For the text-containing cell, return its midpoint in (X, Y) coordinate format. 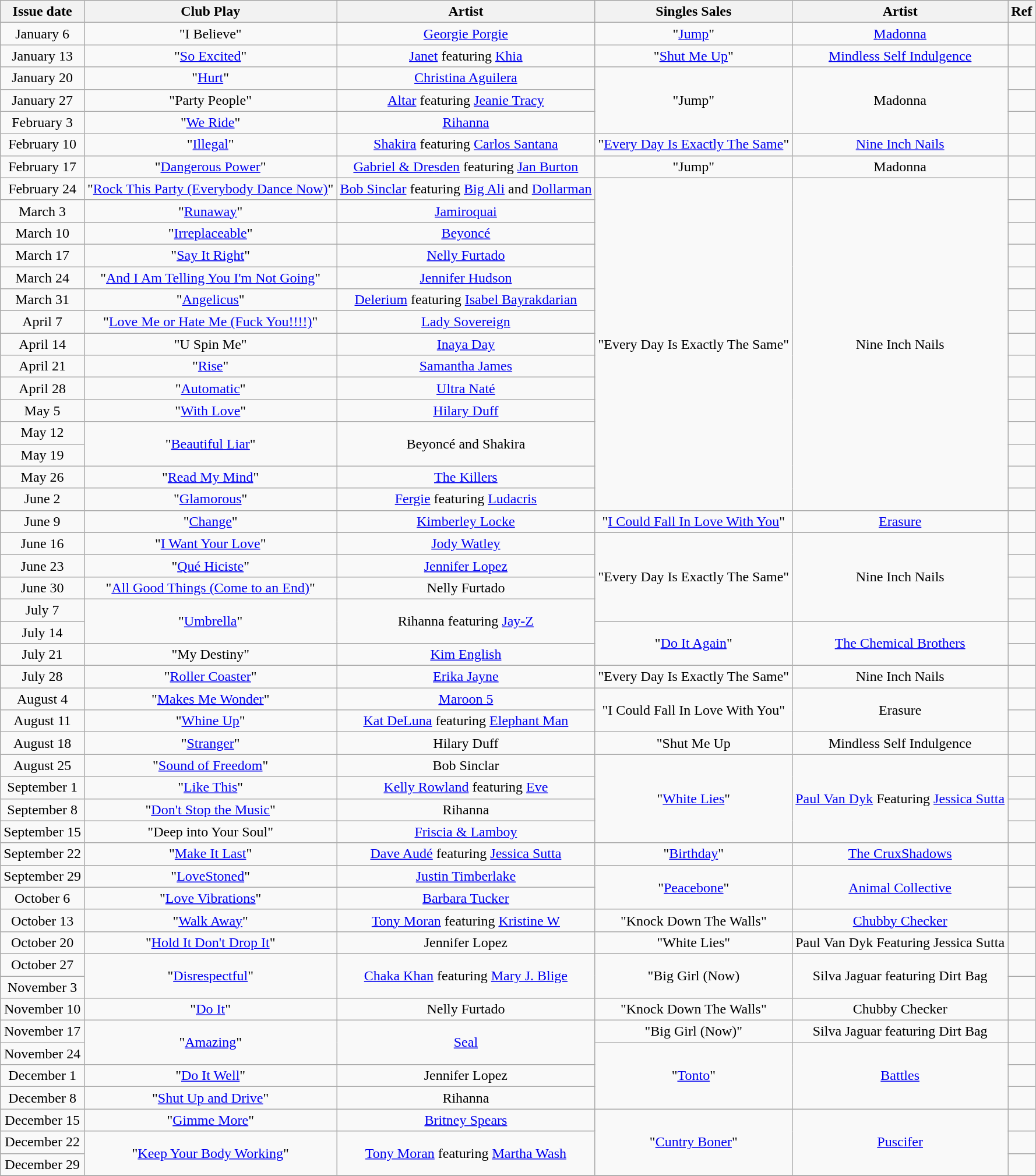
May 5 (43, 411)
October 13 (43, 920)
July 28 (43, 677)
"Beautiful Liar" (210, 444)
"Runaway" (210, 211)
"Whine Up" (210, 721)
"Hold It Don't Drop It" (210, 942)
September 15 (43, 832)
Kimberley Locke (466, 521)
February 24 (43, 189)
"Party People" (210, 100)
Barbara Tucker (466, 898)
Fergie featuring Ludacris (466, 499)
Ultra Naté (466, 389)
January 27 (43, 100)
March 31 (43, 300)
Battles (900, 1076)
"And I Am Telling You I'm Not Going" (210, 278)
"LoveStoned" (210, 876)
Jody Watley (466, 543)
"Change" (210, 521)
The Chemical Brothers (900, 643)
"Love Vibrations" (210, 898)
"Like This" (210, 787)
"All Good Things (Come to an End)" (210, 588)
October 27 (43, 965)
Lady Sovereign (466, 322)
Beyoncé and Shakira (466, 444)
August 11 (43, 721)
"Amazing" (210, 1043)
"Rock This Party (Everybody Dance Now)" (210, 189)
"Shut Up and Drive" (210, 1098)
"Umbrella" (210, 621)
December 15 (43, 1120)
The Killers (466, 477)
Singles Sales (693, 12)
"Sound of Freedom" (210, 765)
May 19 (43, 455)
"Love Me or Hate Me (Fuck You!!!!)" (210, 322)
November 24 (43, 1054)
Shakira featuring Carlos Santana (466, 144)
March 24 (43, 278)
Dave Audé featuring Jessica Sutta (466, 854)
"Hurt" (210, 78)
"Dangerous Power" (210, 167)
June 9 (43, 521)
"Big Girl (Now) (693, 976)
July 21 (43, 655)
"Keep Your Body Working" (210, 1153)
Friscia & Lamboy (466, 832)
July 7 (43, 610)
"With Love" (210, 411)
Bob Sinclar featuring Big Ali and Dollarman (466, 189)
"Stranger" (210, 743)
October 6 (43, 898)
Gabriel & Dresden featuring Jan Burton (466, 167)
"Makes Me Wonder" (210, 699)
Tony Moran featuring Kristine W (466, 920)
Samantha James (466, 366)
February 3 (43, 122)
"Walk Away" (210, 920)
Inaya Day (466, 344)
"Don't Stop the Music" (210, 810)
Puscifer (900, 1142)
Kelly Rowland featuring Eve (466, 787)
"Irreplaceable" (210, 233)
"Qué Hiciste" (210, 566)
"Glamorous" (210, 499)
December 8 (43, 1098)
Christina Aguilera (466, 78)
"Roller Coaster" (210, 677)
April 7 (43, 322)
November 17 (43, 1032)
March 3 (43, 211)
"Read My Mind" (210, 477)
Georgie Porgie (466, 34)
August 18 (43, 743)
"Angelicus" (210, 300)
The CruxShadows (900, 854)
June 30 (43, 588)
June 16 (43, 543)
May 12 (43, 433)
December 22 (43, 1142)
December 29 (43, 1164)
Beyoncé (466, 233)
Britney Spears (466, 1120)
February 17 (43, 167)
Ref (1022, 12)
September 29 (43, 876)
April 28 (43, 389)
"Peacebone" (693, 887)
Club Play (210, 12)
"Disrespectful" (210, 976)
"Say It Right" (210, 255)
"Do It Well" (210, 1076)
Maroon 5 (466, 699)
June 2 (43, 499)
March 17 (43, 255)
December 1 (43, 1076)
"Cuntry Boner" (693, 1142)
"Illegal" (210, 144)
October 20 (43, 942)
"Do It Again" (693, 643)
"Gimme More" (210, 1120)
"Birthday" (693, 854)
"Make It Last" (210, 854)
September 1 (43, 787)
"I Believe" (210, 34)
"Rise" (210, 366)
August 25 (43, 765)
September 8 (43, 810)
January 13 (43, 56)
June 23 (43, 566)
Altar featuring Jeanie Tracy (466, 100)
Chaka Khan featuring Mary J. Blige (466, 976)
March 10 (43, 233)
"We Ride" (210, 122)
Jennifer Hudson (466, 278)
Justin Timberlake (466, 876)
April 14 (43, 344)
Janet featuring Khia (466, 56)
"Do It" (210, 1009)
Seal (466, 1043)
January 20 (43, 78)
April 21 (43, 366)
"I Want Your Love" (210, 543)
Bob Sinclar (466, 765)
"Shut Me Up (693, 743)
"U Spin Me" (210, 344)
February 10 (43, 144)
Tony Moran featuring Martha Wash (466, 1153)
"Shut Me Up" (693, 56)
Animal Collective (900, 887)
January 6 (43, 34)
Erika Jayne (466, 677)
Kat DeLuna featuring Elephant Man (466, 721)
Rihanna featuring Jay-Z (466, 621)
Jamiroquai (466, 211)
Kim English (466, 655)
November 10 (43, 1009)
July 14 (43, 632)
"Deep into Your Soul" (210, 832)
May 26 (43, 477)
"Automatic" (210, 389)
"My Destiny" (210, 655)
November 3 (43, 987)
August 4 (43, 699)
"Big Girl (Now)" (693, 1032)
September 22 (43, 854)
Issue date (43, 12)
"So Excited" (210, 56)
"Tonto" (693, 1076)
Delerium featuring Isabel Bayrakdarian (466, 300)
